Identify which cell holds the provided text, then report its [X, Y] central coordinate. 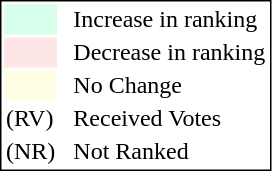
Not Ranked [170, 151]
Decrease in ranking [170, 53]
Increase in ranking [170, 19]
Received Votes [170, 119]
(NR) [30, 151]
No Change [170, 85]
(RV) [30, 119]
